From the cell containing the given text, extract its center point as (X, Y) coordinate. 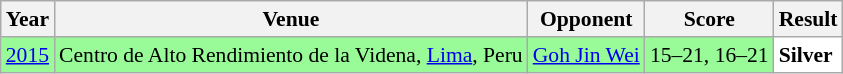
Result (808, 19)
Centro de Alto Rendimiento de la Videna, Lima, Peru (291, 55)
2015 (28, 55)
Year (28, 19)
Goh Jin Wei (586, 55)
Silver (808, 55)
Venue (291, 19)
Opponent (586, 19)
15–21, 16–21 (710, 55)
Score (710, 19)
